Locate the cell with the specified text and output its (X, Y) center coordinate. 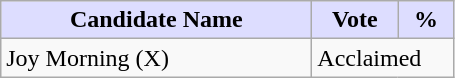
Acclaimed (383, 58)
Candidate Name (156, 20)
Vote (355, 20)
% (426, 20)
Joy Morning (X) (156, 58)
